Return [x, y] of the center of cell containing provided text 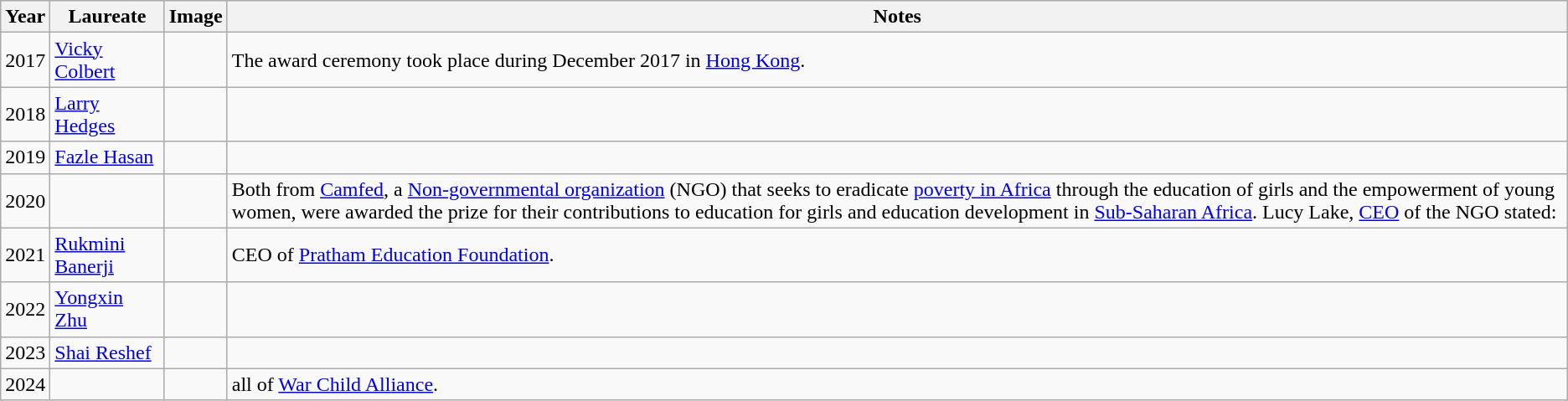
Larry Hedges [107, 114]
all of War Child Alliance. [897, 384]
The award ceremony took place during December 2017 in Hong Kong. [897, 60]
Shai Reshef [107, 352]
2023 [25, 352]
2024 [25, 384]
2020 [25, 201]
Laureate [107, 17]
Image [196, 17]
Rukmini Banerji [107, 254]
2022 [25, 310]
2017 [25, 60]
Yongxin Zhu [107, 310]
Vicky Colbert [107, 60]
2021 [25, 254]
Notes [897, 17]
Year [25, 17]
Fazle Hasan [107, 157]
2019 [25, 157]
2018 [25, 114]
CEO of Pratham Education Foundation. [897, 254]
